Identify which cell holds the provided text, then report its [X, Y] central coordinate. 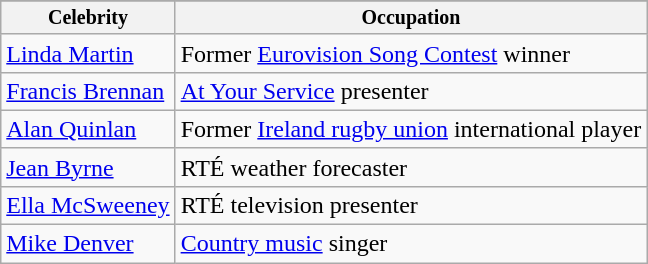
Jean Byrne [88, 167]
Country music singer [411, 244]
Former Ireland rugby union international player [411, 129]
Occupation [411, 18]
RTÉ television presenter [411, 205]
At Your Service presenter [411, 91]
Celebrity [88, 18]
Former Eurovision Song Contest winner [411, 53]
RTÉ weather forecaster [411, 167]
Francis Brennan [88, 91]
Ella McSweeney [88, 205]
Linda Martin [88, 53]
Alan Quinlan [88, 129]
Mike Denver [88, 244]
